Return (X, Y) of the center of cell containing provided text 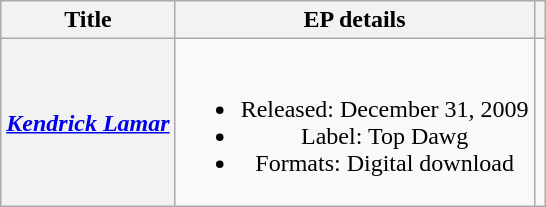
Title (88, 20)
Released: December 31, 2009Label: Top DawgFormats: Digital download (354, 122)
Kendrick Lamar (88, 122)
EP details (354, 20)
